Find where the given text appears and provide that cell's center as (x, y) coordinate. 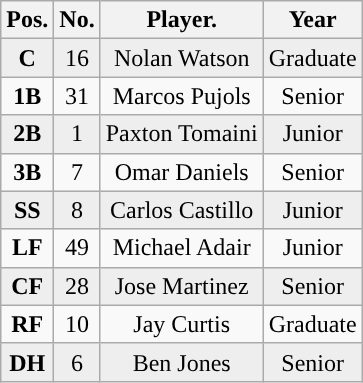
3B (28, 172)
Michael Adair (182, 248)
16 (77, 58)
28 (77, 286)
2B (28, 134)
31 (77, 96)
6 (77, 362)
CF (28, 286)
SS (28, 210)
Marcos Pujols (182, 96)
Nolan Watson (182, 58)
C (28, 58)
No. (77, 20)
Player. (182, 20)
7 (77, 172)
Year (312, 20)
LF (28, 248)
RF (28, 324)
1B (28, 96)
Jose Martinez (182, 286)
DH (28, 362)
Pos. (28, 20)
Carlos Castillo (182, 210)
10 (77, 324)
1 (77, 134)
Omar Daniels (182, 172)
49 (77, 248)
Jay Curtis (182, 324)
Ben Jones (182, 362)
Paxton Tomaini (182, 134)
8 (77, 210)
